Scan for the cell matching the given text and deliver its (x, y) coordinate at center. 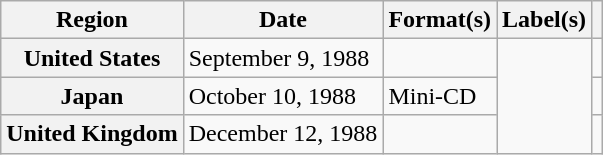
Japan (92, 96)
Region (92, 20)
September 9, 1988 (283, 58)
October 10, 1988 (283, 96)
Format(s) (440, 20)
United States (92, 58)
Mini-CD (440, 96)
Date (283, 20)
December 12, 1988 (283, 134)
United Kingdom (92, 134)
Label(s) (544, 20)
